Find where the given text appears and provide that cell's center as (x, y) coordinate. 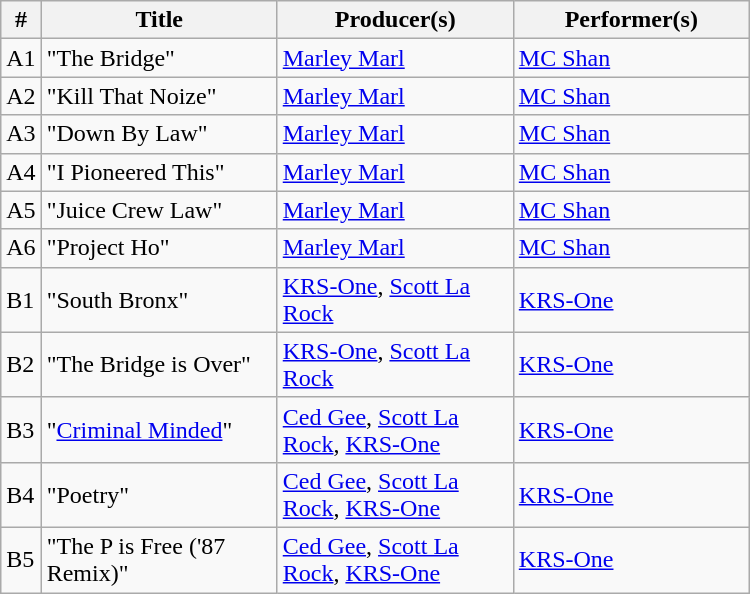
"Kill That Noize" (159, 96)
"Poetry" (159, 494)
B4 (21, 494)
"Down By Law" (159, 134)
B2 (21, 364)
Performer(s) (631, 20)
A6 (21, 248)
"Criminal Minded" (159, 430)
"Juice Crew Law" (159, 210)
A4 (21, 172)
"The Bridge is Over" (159, 364)
B1 (21, 300)
"The P is Free ('87 Remix)" (159, 560)
A3 (21, 134)
"South Bronx" (159, 300)
# (21, 20)
A5 (21, 210)
Title (159, 20)
B5 (21, 560)
A1 (21, 58)
"I Pioneered This" (159, 172)
B3 (21, 430)
"The Bridge" (159, 58)
Producer(s) (395, 20)
A2 (21, 96)
"Project Ho" (159, 248)
